Return the (x, y) coordinate for the center point of the cell that contains the specified text.  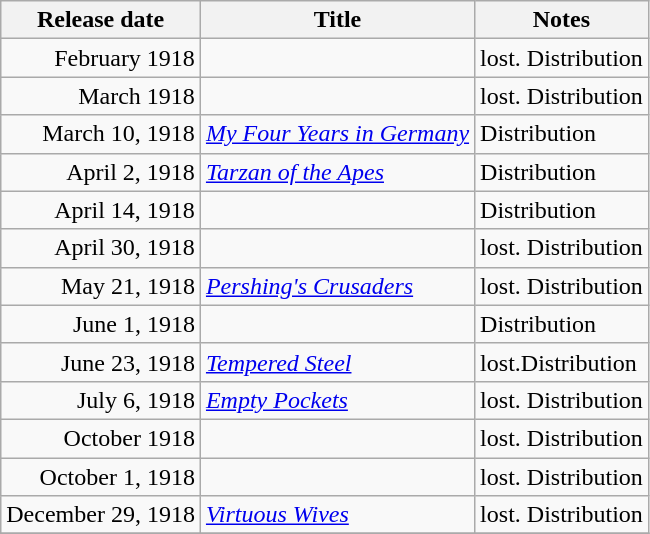
June 23, 1918 (101, 362)
October 1918 (101, 438)
December 29, 1918 (101, 515)
Notes (562, 20)
February 1918 (101, 58)
lost.Distribution (562, 362)
Title (337, 20)
Empty Pockets (337, 400)
March 10, 1918 (101, 134)
October 1, 1918 (101, 477)
My Four Years in Germany (337, 134)
July 6, 1918 (101, 400)
Tempered Steel (337, 362)
Release date (101, 20)
Pershing's Crusaders (337, 286)
May 21, 1918 (101, 286)
April 30, 1918 (101, 248)
April 2, 1918 (101, 172)
Tarzan of the Apes (337, 172)
April 14, 1918 (101, 210)
June 1, 1918 (101, 324)
Virtuous Wives (337, 515)
March 1918 (101, 96)
